Locate the cell with the specified text and output its (x, y) center coordinate. 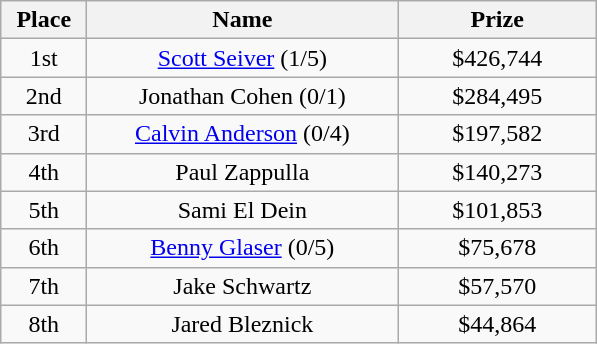
Benny Glaser (0/5) (242, 248)
5th (44, 210)
$426,744 (498, 58)
$44,864 (498, 324)
$284,495 (498, 96)
Sami El Dein (242, 210)
$140,273 (498, 172)
6th (44, 248)
4th (44, 172)
2nd (44, 96)
$101,853 (498, 210)
7th (44, 286)
$197,582 (498, 134)
3rd (44, 134)
Paul Zappulla (242, 172)
$57,570 (498, 286)
Scott Seiver (1/5) (242, 58)
Calvin Anderson (0/4) (242, 134)
Name (242, 20)
Place (44, 20)
Jake Schwartz (242, 286)
Prize (498, 20)
$75,678 (498, 248)
8th (44, 324)
1st (44, 58)
Jonathan Cohen (0/1) (242, 96)
Jared Bleznick (242, 324)
